Return (X, Y) of the center of cell containing provided text 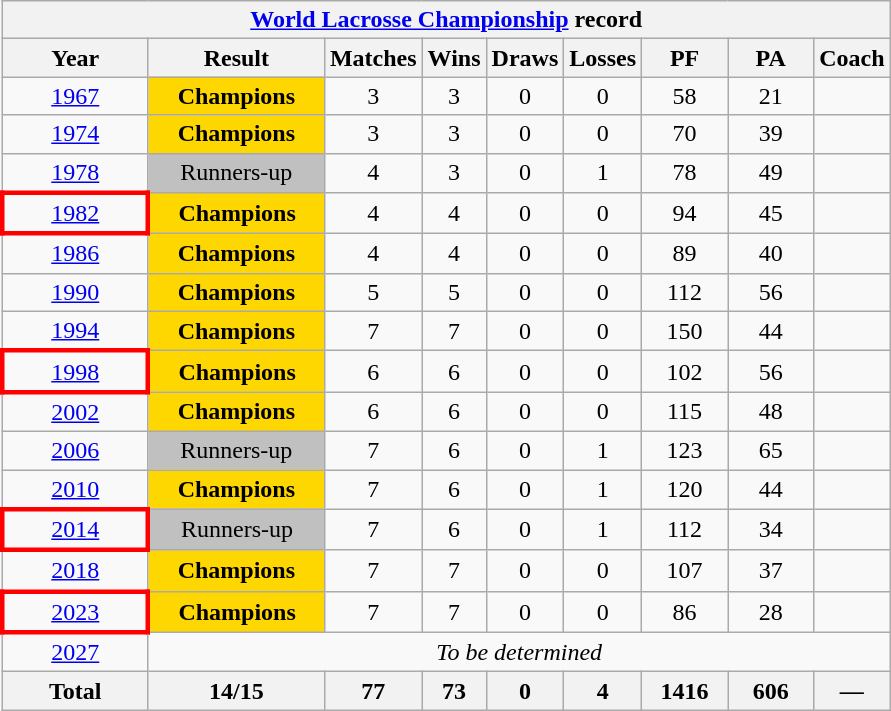
1998 (75, 372)
102 (685, 372)
2006 (75, 450)
150 (685, 331)
1990 (75, 292)
1978 (75, 173)
To be determined (519, 652)
2023 (75, 612)
86 (685, 612)
Year (75, 58)
21 (771, 96)
2010 (75, 490)
115 (685, 412)
120 (685, 490)
14/15 (236, 691)
606 (771, 691)
2018 (75, 570)
48 (771, 412)
1974 (75, 134)
37 (771, 570)
94 (685, 214)
77 (373, 691)
1994 (75, 331)
28 (771, 612)
123 (685, 450)
70 (685, 134)
1986 (75, 254)
— (852, 691)
World Lacrosse Championship record (446, 20)
Total (75, 691)
40 (771, 254)
Losses (603, 58)
65 (771, 450)
2027 (75, 652)
Coach (852, 58)
89 (685, 254)
73 (454, 691)
Result (236, 58)
Matches (373, 58)
Draws (525, 58)
34 (771, 530)
78 (685, 173)
39 (771, 134)
107 (685, 570)
45 (771, 214)
1982 (75, 214)
1967 (75, 96)
PF (685, 58)
Wins (454, 58)
2014 (75, 530)
49 (771, 173)
2002 (75, 412)
58 (685, 96)
1416 (685, 691)
PA (771, 58)
